Extract the [X, Y] coordinate from the center of the cell holding the provided text.  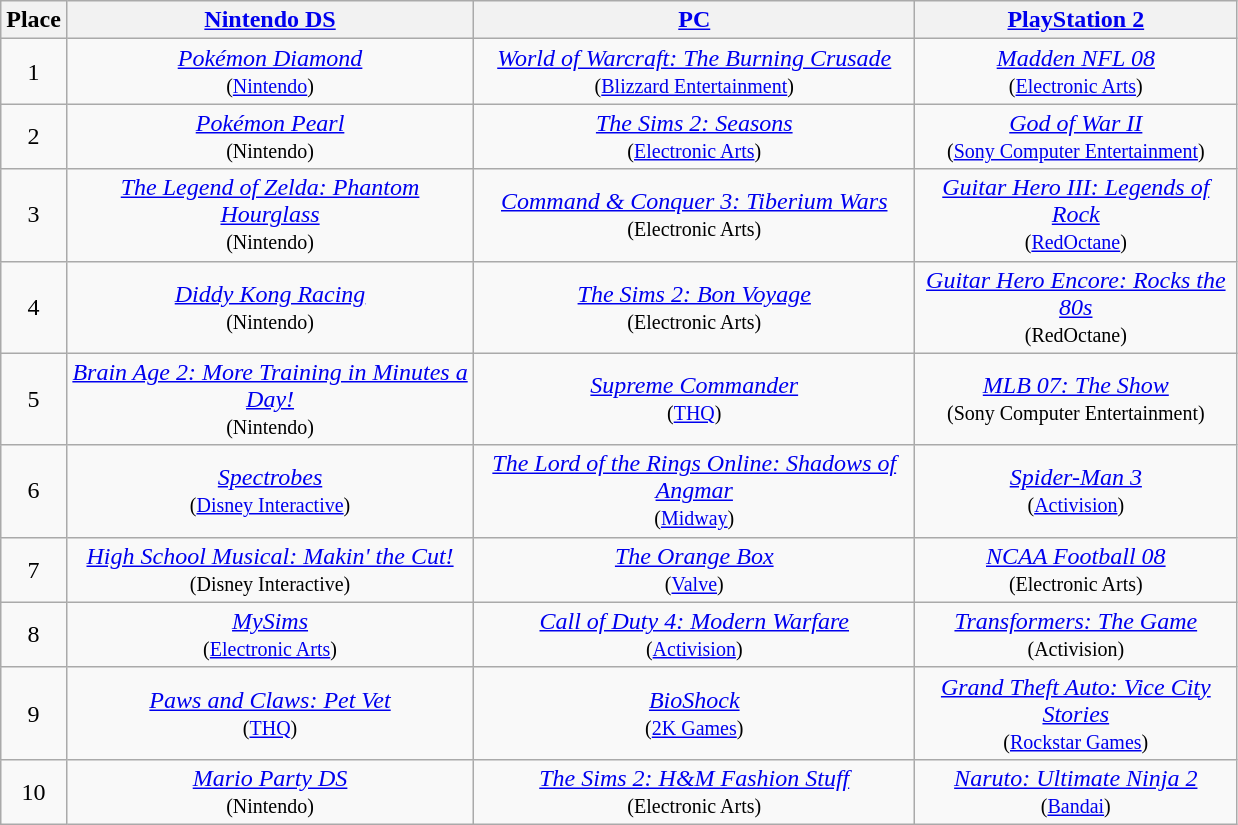
The Orange Box(Valve) [694, 570]
Transformers: The Game(Activision) [1076, 634]
Mario Party DS(Nintendo) [270, 792]
The Legend of Zelda: Phantom Hourglass(Nintendo) [270, 215]
5 [34, 399]
Brain Age 2: More Training in Minutes a Day!(Nintendo) [270, 399]
Supreme Commander(THQ) [694, 399]
Pokémon Pearl(Nintendo) [270, 136]
The Sims 2: Seasons(Electronic Arts) [694, 136]
Pokémon Diamond(Nintendo) [270, 72]
Spider-Man 3(Activision) [1076, 491]
Command & Conquer 3: Tiberium Wars(Electronic Arts) [694, 215]
High School Musical: Makin' the Cut!(Disney Interactive) [270, 570]
6 [34, 491]
8 [34, 634]
2 [34, 136]
7 [34, 570]
Place [34, 20]
World of Warcraft: The Burning Crusade(Blizzard Entertainment) [694, 72]
9 [34, 713]
BioShock(2K Games) [694, 713]
Call of Duty 4: Modern Warfare(Activision) [694, 634]
Madden NFL 08(Electronic Arts) [1076, 72]
The Sims 2: H&M Fashion Stuff(Electronic Arts) [694, 792]
Guitar Hero Encore: Rocks the 80s(RedOctane) [1076, 307]
NCAA Football 08(Electronic Arts) [1076, 570]
Diddy Kong Racing(Nintendo) [270, 307]
3 [34, 215]
The Lord of the Rings Online: Shadows of Angmar(Midway) [694, 491]
God of War II(Sony Computer Entertainment) [1076, 136]
Grand Theft Auto: Vice City Stories(Rockstar Games) [1076, 713]
MLB 07: The Show(Sony Computer Entertainment) [1076, 399]
Naruto: Ultimate Ninja 2(Bandai) [1076, 792]
10 [34, 792]
1 [34, 72]
MySims(Electronic Arts) [270, 634]
Nintendo DS [270, 20]
PC [694, 20]
PlayStation 2 [1076, 20]
The Sims 2: Bon Voyage(Electronic Arts) [694, 307]
Paws and Claws: Pet Vet(THQ) [270, 713]
Spectrobes(Disney Interactive) [270, 491]
4 [34, 307]
Guitar Hero III: Legends of Rock(RedOctane) [1076, 215]
